Extract the [X, Y] coordinate from the center of the cell holding the provided text.  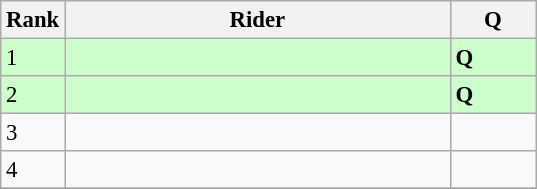
Rider [258, 20]
2 [33, 95]
3 [33, 133]
1 [33, 58]
Rank [33, 20]
4 [33, 170]
